Pinpoint the cell where the given text exists, returning its (x, y) midpoint coordinate. 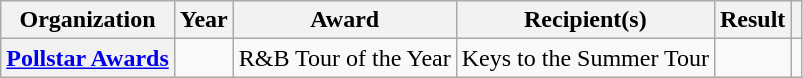
Pollstar Awards (88, 58)
R&B Tour of the Year (344, 58)
Keys to the Summer Tour (585, 58)
Result (752, 20)
Award (344, 20)
Organization (88, 20)
Recipient(s) (585, 20)
Year (204, 20)
